Return the (x, y) coordinate for the center point of the cell that contains the specified text.  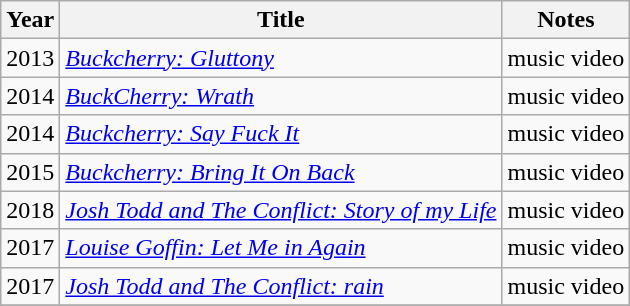
2015 (30, 172)
Buckcherry: Say Fuck It (281, 134)
Buckcherry: Gluttony (281, 58)
Josh Todd and The Conflict: Story of my Life (281, 210)
Louise Goffin: Let Me in Again (281, 248)
2013 (30, 58)
Buckcherry: Bring It On Back (281, 172)
Year (30, 20)
Title (281, 20)
Notes (566, 20)
2018 (30, 210)
Josh Todd and The Conflict: rain (281, 286)
BuckCherry: Wrath (281, 96)
